Capture the cell that displays the provided text and extract its (x, y) central coordinate. 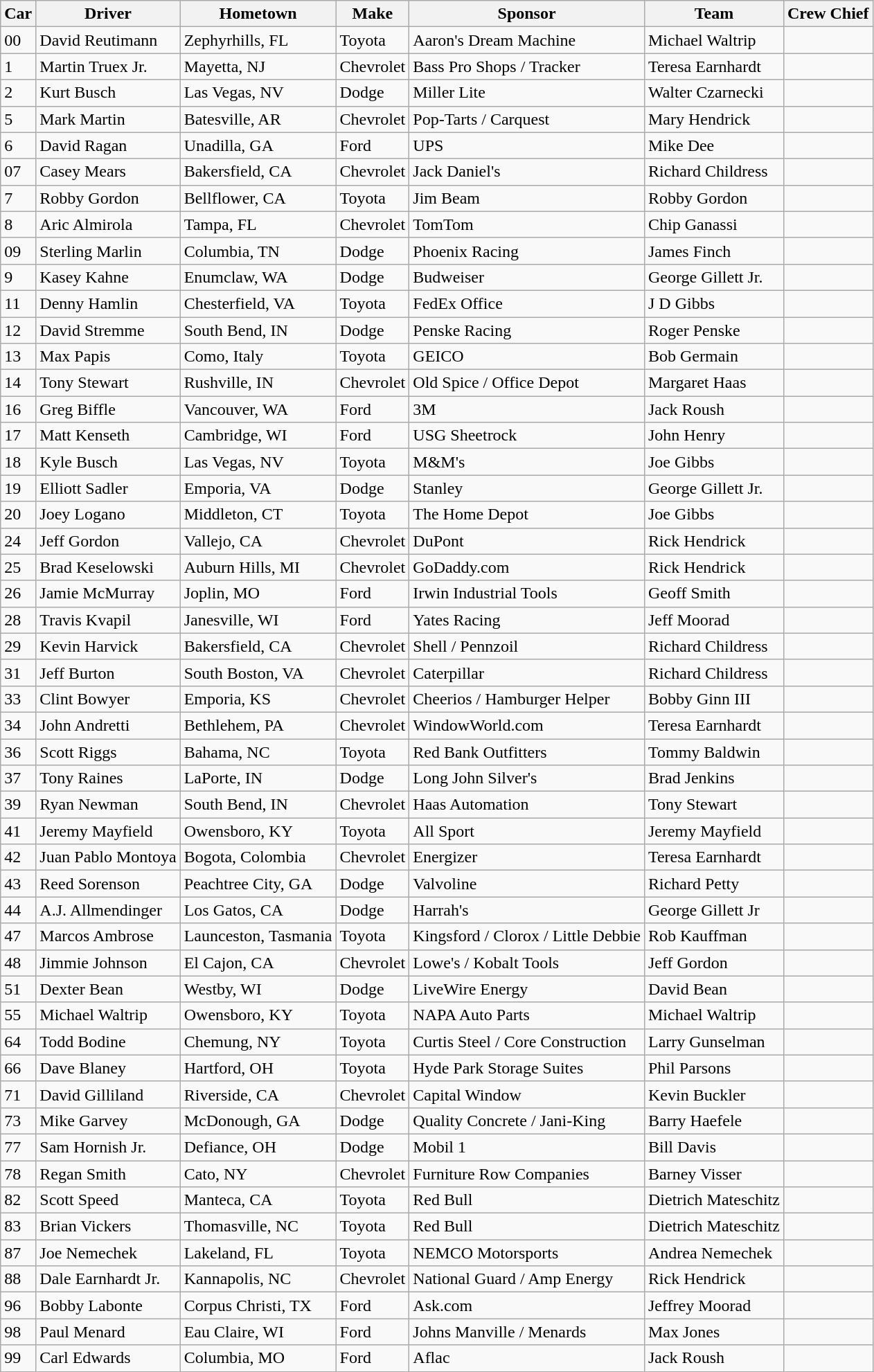
Aric Almirola (108, 224)
Jim Beam (527, 198)
Curtis Steel / Core Construction (527, 1042)
18 (18, 462)
Jeffrey Moorad (713, 1306)
87 (18, 1253)
Dexter Bean (108, 989)
DuPont (527, 541)
Bellflower, CA (258, 198)
55 (18, 1015)
Valvoline (527, 884)
Brad Keselowski (108, 567)
31 (18, 672)
Como, Italy (258, 357)
Quality Concrete / Jani-King (527, 1121)
Hartford, OH (258, 1068)
Kasey Kahne (108, 277)
Vancouver, WA (258, 409)
Johns Manville / Menards (527, 1332)
41 (18, 831)
M&M's (527, 462)
Barney Visser (713, 1174)
Enumclaw, WA (258, 277)
Cato, NY (258, 1174)
Middleton, CT (258, 515)
42 (18, 857)
Roger Penske (713, 330)
Joey Logano (108, 515)
Penske Racing (527, 330)
Paul Menard (108, 1332)
Aaron's Dream Machine (527, 40)
Stanley (527, 488)
Clint Bowyer (108, 699)
McDonough, GA (258, 1121)
Budweiser (527, 277)
Walter Czarnecki (713, 93)
Kyle Busch (108, 462)
Mary Hendrick (713, 119)
51 (18, 989)
Bethlehem, PA (258, 725)
Furniture Row Companies (527, 1174)
Manteca, CA (258, 1200)
Ryan Newman (108, 805)
Mark Martin (108, 119)
16 (18, 409)
Hometown (258, 14)
Auburn Hills, MI (258, 567)
Elliott Sadler (108, 488)
Max Papis (108, 357)
Janesville, WI (258, 620)
20 (18, 515)
1 (18, 66)
Corpus Christi, TX (258, 1306)
Todd Bodine (108, 1042)
James Finch (713, 251)
The Home Depot (527, 515)
Max Jones (713, 1332)
Long John Silver's (527, 778)
Juan Pablo Montoya (108, 857)
NEMCO Motorsports (527, 1253)
Hyde Park Storage Suites (527, 1068)
NAPA Auto Parts (527, 1015)
Unadilla, GA (258, 145)
44 (18, 910)
9 (18, 277)
96 (18, 1306)
88 (18, 1279)
Bill Davis (713, 1147)
11 (18, 303)
Matt Kenseth (108, 436)
Jeff Moorad (713, 620)
Vallejo, CA (258, 541)
Old Spice / Office Depot (527, 383)
19 (18, 488)
Zephyrhills, FL (258, 40)
Crew Chief (828, 14)
77 (18, 1147)
All Sport (527, 831)
Batesville, AR (258, 119)
Jack Daniel's (527, 172)
71 (18, 1094)
Haas Automation (527, 805)
Lowe's / Kobalt Tools (527, 963)
A.J. Allmendinger (108, 910)
Bogota, Colombia (258, 857)
73 (18, 1121)
Andrea Nemechek (713, 1253)
Sterling Marlin (108, 251)
Jamie McMurray (108, 594)
Cambridge, WI (258, 436)
Team (713, 14)
Barry Haefele (713, 1121)
99 (18, 1358)
Geoff Smith (713, 594)
47 (18, 936)
39 (18, 805)
Brad Jenkins (713, 778)
Marcos Ambrose (108, 936)
Mobil 1 (527, 1147)
Harrah's (527, 910)
Jeff Burton (108, 672)
78 (18, 1174)
83 (18, 1227)
Bahama, NC (258, 751)
David Gilliland (108, 1094)
5 (18, 119)
Phil Parsons (713, 1068)
7 (18, 198)
David Stremme (108, 330)
Dave Blaney (108, 1068)
Riverside, CA (258, 1094)
Regan Smith (108, 1174)
Shell / Pennzoil (527, 646)
Launceston, Tasmania (258, 936)
Yates Racing (527, 620)
David Reutimann (108, 40)
Chemung, NY (258, 1042)
26 (18, 594)
Tommy Baldwin (713, 751)
Tony Raines (108, 778)
25 (18, 567)
13 (18, 357)
Travis Kvapil (108, 620)
Emporia, VA (258, 488)
Irwin Industrial Tools (527, 594)
34 (18, 725)
Kevin Buckler (713, 1094)
2 (18, 93)
Bobby Ginn III (713, 699)
El Cajon, CA (258, 963)
Scott Speed (108, 1200)
Emporia, KS (258, 699)
WindowWorld.com (527, 725)
John Henry (713, 436)
Phoenix Racing (527, 251)
Peachtree City, GA (258, 884)
National Guard / Amp Energy (527, 1279)
Jimmie Johnson (108, 963)
Carl Edwards (108, 1358)
Sponsor (527, 14)
17 (18, 436)
Driver (108, 14)
David Ragan (108, 145)
Ask.com (527, 1306)
48 (18, 963)
Caterpillar (527, 672)
Kurt Busch (108, 93)
Brian Vickers (108, 1227)
Casey Mears (108, 172)
Chesterfield, VA (258, 303)
Thomasville, NC (258, 1227)
Mike Dee (713, 145)
Defiance, OH (258, 1147)
Make (373, 14)
Capital Window (527, 1094)
Larry Gunselman (713, 1042)
Denny Hamlin (108, 303)
Scott Riggs (108, 751)
24 (18, 541)
TomTom (527, 224)
Red Bank Outfitters (527, 751)
14 (18, 383)
Kevin Harvick (108, 646)
8 (18, 224)
82 (18, 1200)
Columbia, TN (258, 251)
07 (18, 172)
37 (18, 778)
Mayetta, NJ (258, 66)
UPS (527, 145)
Greg Biffle (108, 409)
South Boston, VA (258, 672)
36 (18, 751)
David Bean (713, 989)
Reed Sorenson (108, 884)
3M (527, 409)
29 (18, 646)
98 (18, 1332)
Miller Lite (527, 93)
FedEx Office (527, 303)
Eau Claire, WI (258, 1332)
Cheerios / Hamburger Helper (527, 699)
Bob Germain (713, 357)
Westby, WI (258, 989)
Los Gatos, CA (258, 910)
Chip Ganassi (713, 224)
Tampa, FL (258, 224)
GoDaddy.com (527, 567)
33 (18, 699)
Margaret Haas (713, 383)
Rob Kauffman (713, 936)
Energizer (527, 857)
Richard Petty (713, 884)
6 (18, 145)
64 (18, 1042)
LiveWire Energy (527, 989)
Sam Hornish Jr. (108, 1147)
J D Gibbs (713, 303)
Kannapolis, NC (258, 1279)
00 (18, 40)
John Andretti (108, 725)
Joplin, MO (258, 594)
Bobby Labonte (108, 1306)
Martin Truex Jr. (108, 66)
Bass Pro Shops / Tracker (527, 66)
43 (18, 884)
LaPorte, IN (258, 778)
George Gillett Jr (713, 910)
Aflac (527, 1358)
12 (18, 330)
09 (18, 251)
GEICO (527, 357)
Lakeland, FL (258, 1253)
Dale Earnhardt Jr. (108, 1279)
Columbia, MO (258, 1358)
Joe Nemechek (108, 1253)
28 (18, 620)
Kingsford / Clorox / Little Debbie (527, 936)
Mike Garvey (108, 1121)
USG Sheetrock (527, 436)
Car (18, 14)
66 (18, 1068)
Pop-Tarts / Carquest (527, 119)
Rushville, IN (258, 383)
